Provide the (x, y) coordinate of the cell's center where the given text is located.  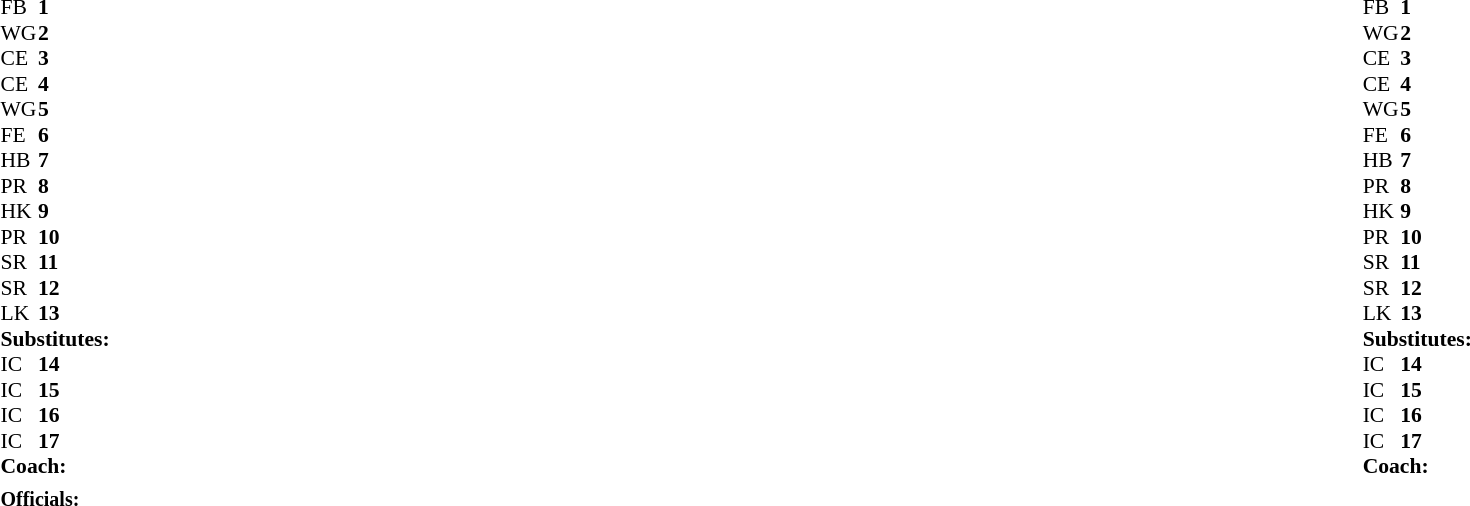
Coach: (54, 467)
Substitutes: (54, 339)
